From the cell containing the given text, extract its center point as [X, Y] coordinate. 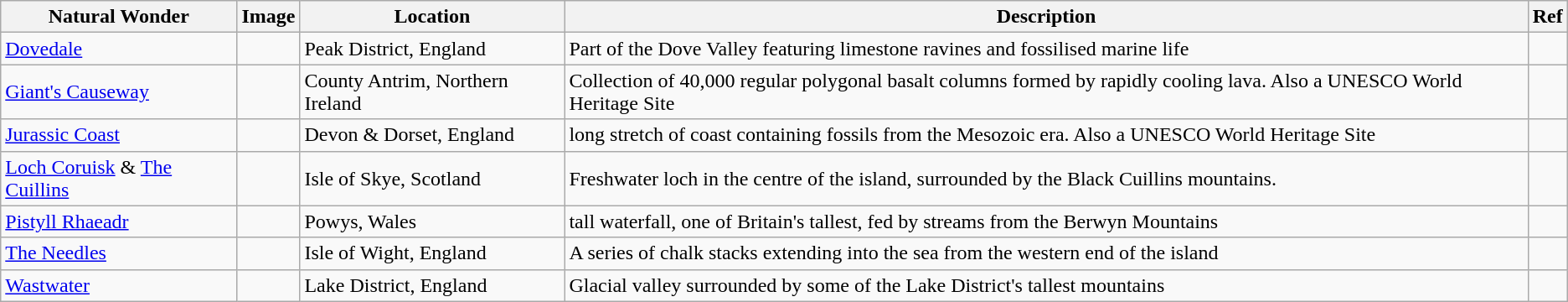
tall waterfall, one of Britain's tallest, fed by streams from the Berwyn Mountains [1046, 221]
Freshwater loch in the centre of the island, surrounded by the Black Cuillins mountains. [1046, 178]
A series of chalk stacks extending into the sea from the western end of the island [1046, 253]
Dovedale [119, 49]
Natural Wonder [119, 17]
Devon & Dorset, England [432, 135]
Isle of Wight, England [432, 253]
Loch Coruisk & The Cuillins [119, 178]
Glacial valley surrounded by some of the Lake District's tallest mountains [1046, 285]
Wastwater [119, 285]
Peak District, England [432, 49]
Part of the Dove Valley featuring limestone ravines and fossilised marine life [1046, 49]
The Needles [119, 253]
long stretch of coast containing fossils from the Mesozoic era. Also a UNESCO World Heritage Site [1046, 135]
Isle of Skye, Scotland [432, 178]
Collection of 40,000 regular polygonal basalt columns formed by rapidly cooling lava. Also a UNESCO World Heritage Site [1046, 92]
Location [432, 17]
Powys, Wales [432, 221]
Lake District, England [432, 285]
County Antrim, Northern Ireland [432, 92]
Ref [1548, 17]
Giant's Causeway [119, 92]
Pistyll Rhaeadr [119, 221]
Description [1046, 17]
Jurassic Coast [119, 135]
Image [268, 17]
